Search for the cell housing the specified text and yield its (x, y) center coordinate. 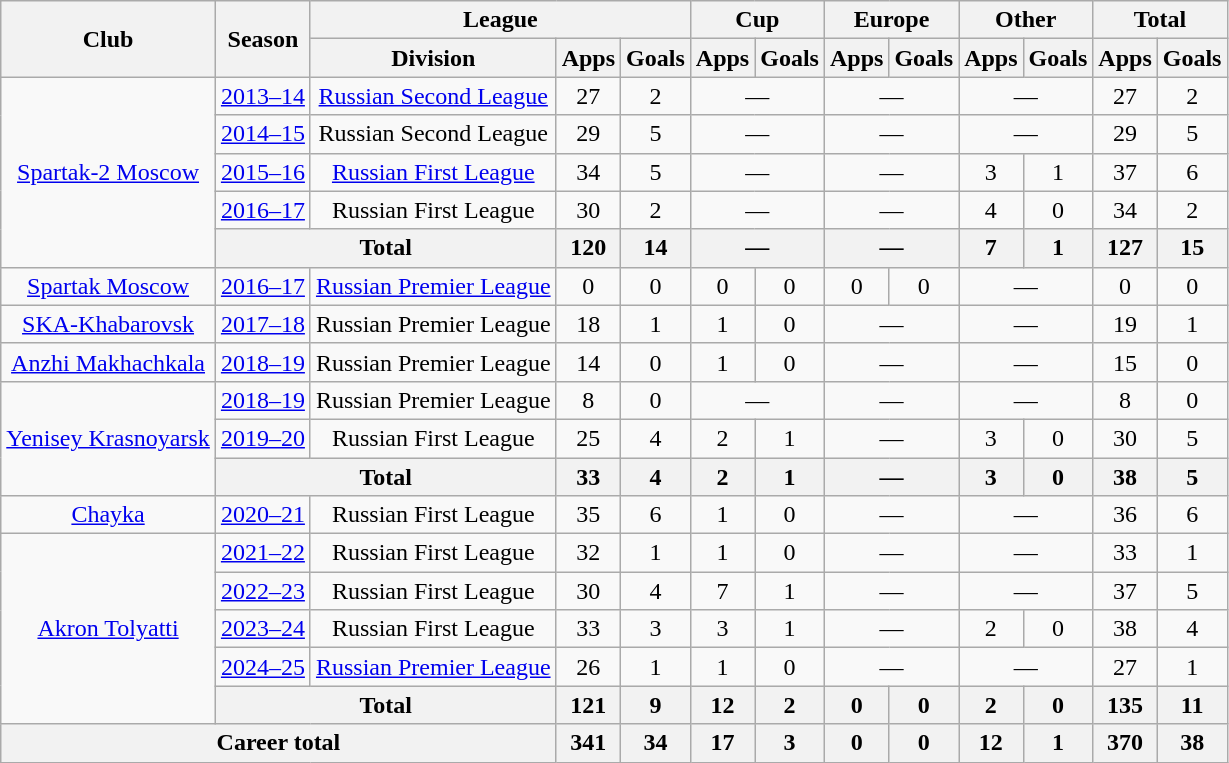
Season (262, 39)
11 (1192, 705)
2014–15 (262, 134)
SKA-Khabarovsk (108, 324)
2017–18 (262, 324)
121 (588, 705)
341 (588, 743)
135 (1125, 705)
Other (1026, 20)
2019–20 (262, 438)
32 (588, 553)
35 (588, 515)
2015–16 (262, 172)
127 (1125, 248)
Club (108, 39)
Akron Tolyatti (108, 629)
19 (1125, 324)
Spartak-2 Moscow (108, 172)
2021–22 (262, 553)
Europe (891, 20)
120 (588, 248)
Division (433, 58)
Career total (278, 743)
2013–14 (262, 96)
2022–23 (262, 591)
25 (588, 438)
Anzhi Makhachkala (108, 362)
26 (588, 667)
Yenisey Krasnoyarsk (108, 438)
2020–21 (262, 515)
League (500, 20)
18 (588, 324)
17 (722, 743)
36 (1125, 515)
Chayka (108, 515)
2023–24 (262, 629)
9 (656, 705)
Cup (757, 20)
370 (1125, 743)
2024–25 (262, 667)
Spartak Moscow (108, 286)
